Extract the [x, y] coordinate from the center of the cell holding the provided text.  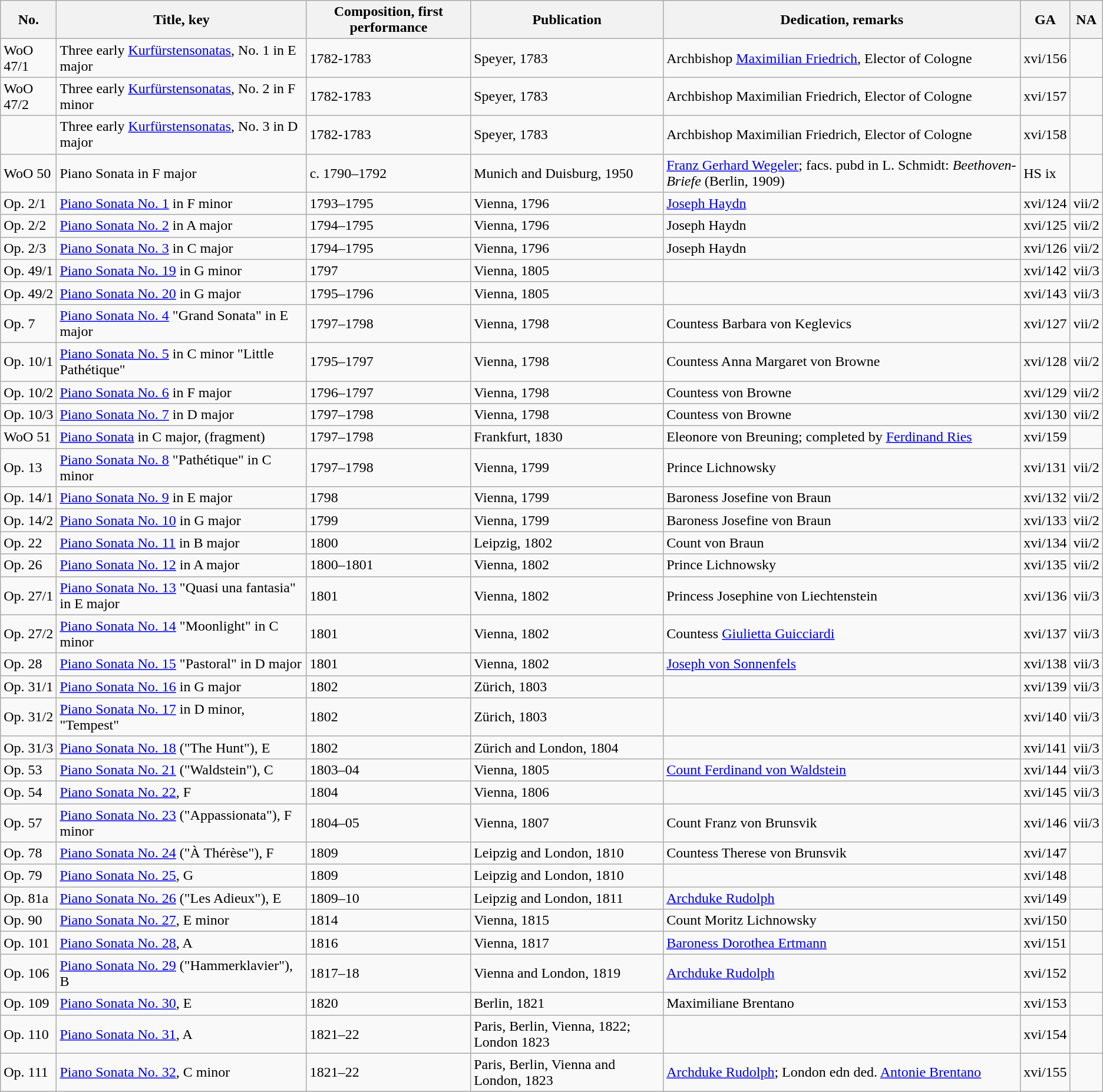
Piano Sonata No. 18 ("The Hunt"), E [181, 747]
Op. 54 [28, 792]
xvi/134 [1045, 543]
Piano Sonata No. 1 in F minor [181, 203]
Count Moritz Lichnowsky [842, 921]
Piano Sonata No. 6 in F major [181, 392]
Piano Sonata No. 20 in G major [181, 293]
1804 [388, 792]
Piano Sonata No. 23 ("Appassionata"), F minor [181, 823]
Piano Sonata No. 12 in A major [181, 565]
Piano Sonata No. 10 in G major [181, 520]
xvi/145 [1045, 792]
Op. 31/1 [28, 687]
Vienna and London, 1819 [567, 974]
No. [28, 20]
Franz Gerhard Wegeler; facs. pubd in L. Schmidt: Beethoven-Briefe (Berlin, 1909) [842, 173]
xvi/152 [1045, 974]
Op. 109 [28, 1004]
1817–18 [388, 974]
xvi/139 [1045, 687]
Op. 111 [28, 1073]
xvi/153 [1045, 1004]
1800 [388, 543]
xvi/137 [1045, 634]
Piano Sonata No. 19 in G minor [181, 270]
xvi/142 [1045, 270]
Piano Sonata No. 25, G [181, 876]
xvi/131 [1045, 468]
Piano Sonata No. 30, E [181, 1004]
1793–1795 [388, 203]
Op. 13 [28, 468]
Op. 79 [28, 876]
Piano Sonata No. 11 in B major [181, 543]
xvi/151 [1045, 943]
Op. 7 [28, 323]
1809–10 [388, 898]
1803–04 [388, 770]
Vienna, 1815 [567, 921]
xvi/150 [1045, 921]
GA [1045, 20]
Piano Sonata No. 8 "Pathétique" in C minor [181, 468]
xvi/124 [1045, 203]
xvi/128 [1045, 362]
Op. 31/3 [28, 747]
Countess Giulietta Guicciardi [842, 634]
Zürich and London, 1804 [567, 747]
Op. 49/1 [28, 270]
Piano Sonata No. 31, A [181, 1034]
Vienna, 1807 [567, 823]
Op. 49/2 [28, 293]
xvi/158 [1045, 134]
Vienna, 1806 [567, 792]
Vienna, 1817 [567, 943]
1795–1796 [388, 293]
xvi/143 [1045, 293]
xvi/146 [1045, 823]
Piano Sonata No. 28, A [181, 943]
Piano Sonata No. 32, C minor [181, 1073]
Piano Sonata No. 13 "Quasi una fantasia" in E major [181, 595]
c. 1790–1792 [388, 173]
xvi/147 [1045, 853]
Op. 14/1 [28, 498]
Piano Sonata No. 7 in D major [181, 415]
Op. 78 [28, 853]
Princess Josephine von Liechtenstein [842, 595]
Piano Sonata No. 21 ("Waldstein"), C [181, 770]
Piano Sonata No. 24 ("À Thérèse"), F [181, 853]
Op. 26 [28, 565]
WoO 51 [28, 437]
Piano Sonata No. 16 in G major [181, 687]
Piano Sonata No. 26 ("Les Adieux"), E [181, 898]
Piano Sonata No. 15 "Pastoral" in D major [181, 664]
1796–1797 [388, 392]
Piano Sonata No. 3 in C major [181, 248]
Op. 10/1 [28, 362]
xvi/136 [1045, 595]
Countess Barbara von Keglevics [842, 323]
Maximiliane Brentano [842, 1004]
1800–1801 [388, 565]
Paris, Berlin, Vienna, 1822; London 1823 [567, 1034]
xvi/148 [1045, 876]
xvi/126 [1045, 248]
Piano Sonata No. 22, F [181, 792]
xvi/130 [1045, 415]
xvi/157 [1045, 97]
Op. 27/1 [28, 595]
Op. 31/2 [28, 717]
xvi/135 [1045, 565]
Piano Sonata No. 2 in A major [181, 226]
Op. 101 [28, 943]
xvi/129 [1045, 392]
Eleonore von Breuning; completed by Ferdinand Ries [842, 437]
Munich and Duisburg, 1950 [567, 173]
xvi/127 [1045, 323]
Op. 2/3 [28, 248]
Op. 27/2 [28, 634]
Piano Sonata No. 9 in E major [181, 498]
Op. 10/3 [28, 415]
Count Franz von Brunsvik [842, 823]
Berlin, 1821 [567, 1004]
1799 [388, 520]
xvi/155 [1045, 1073]
xvi/141 [1045, 747]
Piano Sonata No. 5 in C minor "Little Pathétique" [181, 362]
Op. 14/2 [28, 520]
xvi/132 [1045, 498]
WoO 50 [28, 173]
Op. 2/2 [28, 226]
Piano Sonata in F major [181, 173]
Piano Sonata in C major, (fragment) [181, 437]
1820 [388, 1004]
1816 [388, 943]
xvi/138 [1045, 664]
Three early Kurfürstensonatas, No. 3 in D major [181, 134]
1814 [388, 921]
WoO 47/1 [28, 58]
Op. 110 [28, 1034]
Op. 10/2 [28, 392]
Publication [567, 20]
Op. 28 [28, 664]
Piano Sonata No. 17 in D minor, "Tempest" [181, 717]
Countess Therese von Brunsvik [842, 853]
xvi/159 [1045, 437]
Piano Sonata No. 4 "Grand Sonata" in E major [181, 323]
Op. 57 [28, 823]
1795–1797 [388, 362]
Op. 2/1 [28, 203]
Dedication, remarks [842, 20]
Baroness Dorothea Ertmann [842, 943]
Piano Sonata No. 27, E minor [181, 921]
Leipzig, 1802 [567, 543]
xvi/125 [1045, 226]
HS ix [1045, 173]
Op. 81a [28, 898]
Three early Kurfürstensonatas, No. 2 in F minor [181, 97]
Leipzig and London, 1811 [567, 898]
xvi/154 [1045, 1034]
Op. 90 [28, 921]
Count Ferdinand von Waldstein [842, 770]
Joseph von Sonnenfels [842, 664]
Three early Kurfürstensonatas, No. 1 in E major [181, 58]
1804–05 [388, 823]
Count von Braun [842, 543]
Op. 22 [28, 543]
Composition, first performance [388, 20]
Countess Anna Margaret von Browne [842, 362]
xvi/156 [1045, 58]
xvi/144 [1045, 770]
Op. 53 [28, 770]
Op. 106 [28, 974]
Paris, Berlin, Vienna and London, 1823 [567, 1073]
1798 [388, 498]
xvi/149 [1045, 898]
NA [1087, 20]
WoO 47/2 [28, 97]
Archduke Rudolph; London edn ded. Antonie Brentano [842, 1073]
Piano Sonata No. 14 "Moonlight" in C minor [181, 634]
Piano Sonata No. 29 ("Hammerklavier"), B [181, 974]
xvi/140 [1045, 717]
1797 [388, 270]
Title, key [181, 20]
Frankfurt, 1830 [567, 437]
xvi/133 [1045, 520]
